Identify which cell holds the provided text, then report its (x, y) central coordinate. 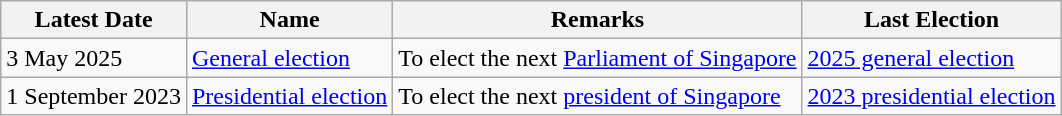
Remarks (598, 20)
To elect the next Parliament of Singapore (598, 58)
Last Election (932, 20)
To elect the next president of Singapore (598, 96)
Presidential election (289, 96)
2023 presidential election (932, 96)
Latest Date (94, 20)
1 September 2023 (94, 96)
General election (289, 58)
3 May 2025 (94, 58)
2025 general election (932, 58)
Name (289, 20)
